Identify which cell holds the provided text, then report its (X, Y) central coordinate. 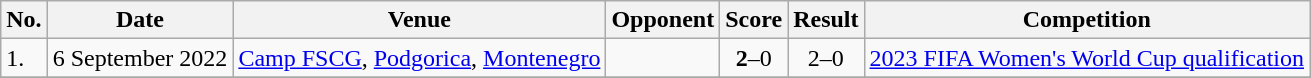
Result (826, 20)
Camp FSCG, Podgorica, Montenegro (420, 58)
2023 FIFA Women's World Cup qualification (1087, 58)
6 September 2022 (140, 58)
Competition (1087, 20)
Opponent (663, 20)
Venue (420, 20)
Score (754, 20)
Date (140, 20)
1. (24, 58)
No. (24, 20)
